Determine the [x, y] coordinate at the center of the cell enclosing the given text.  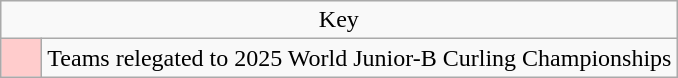
Teams relegated to 2025 World Junior-B Curling Championships [360, 58]
Key [339, 20]
